Provide the [x, y] coordinate of the cell's center where the given text is located.  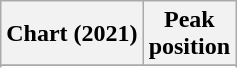
Peakposition [189, 34]
Chart (2021) [72, 34]
